Detect which cell encompasses the target text, then output its (X, Y) center coordinate. 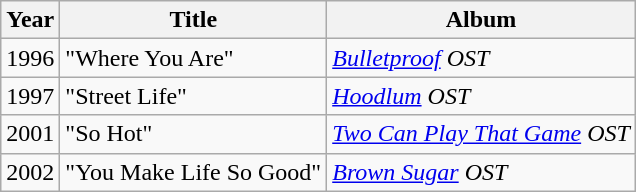
2001 (30, 134)
Album (482, 20)
Bulletproof OST (482, 58)
Brown Sugar OST (482, 172)
"So Hot" (194, 134)
Hoodlum OST (482, 96)
Year (30, 20)
"Street Life" (194, 96)
1997 (30, 96)
"Where You Are" (194, 58)
Title (194, 20)
Two Can Play That Game OST (482, 134)
1996 (30, 58)
2002 (30, 172)
"You Make Life So Good" (194, 172)
